Find where the given text appears and provide that cell's center as [x, y] coordinate. 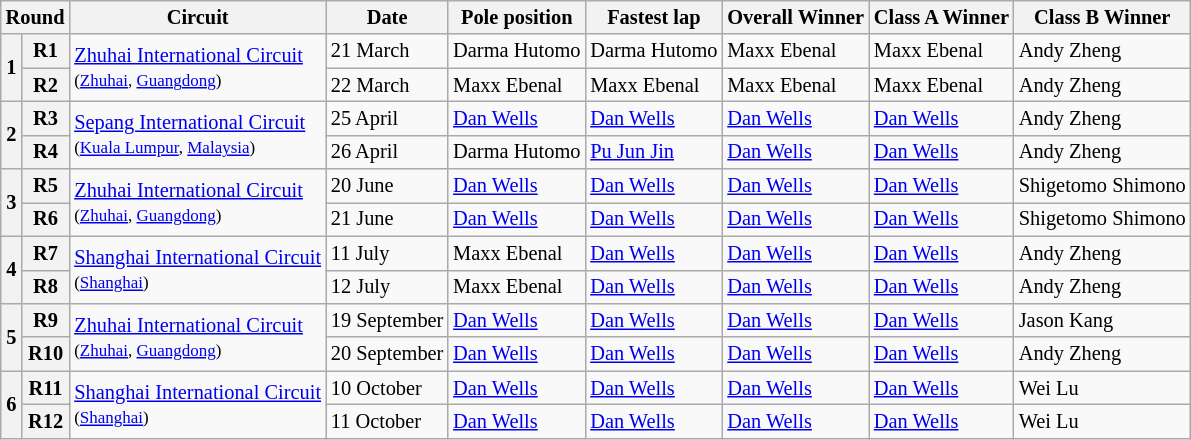
R2 [46, 85]
Pu Jun Jin [654, 152]
2 [12, 134]
Date [387, 17]
21 March [387, 51]
5 [12, 336]
10 October [387, 388]
Overall Winner [796, 17]
20 June [387, 186]
12 July [387, 287]
Pole position [516, 17]
Round [36, 17]
21 June [387, 219]
26 April [387, 152]
R7 [46, 253]
20 September [387, 354]
1 [12, 68]
Class B Winner [1102, 17]
4 [12, 270]
Sepang International Circuit(Kuala Lumpur, Malaysia) [198, 134]
Class A Winner [942, 17]
R8 [46, 287]
Jason Kang [1102, 320]
R11 [46, 388]
25 April [387, 118]
R4 [46, 152]
R3 [46, 118]
6 [12, 404]
Fastest lap [654, 17]
R12 [46, 421]
11 October [387, 421]
R5 [46, 186]
R10 [46, 354]
Circuit [198, 17]
R6 [46, 219]
11 July [387, 253]
R1 [46, 51]
R9 [46, 320]
3 [12, 202]
19 September [387, 320]
22 March [387, 85]
